Find where the given text appears and provide that cell's center as [x, y] coordinate. 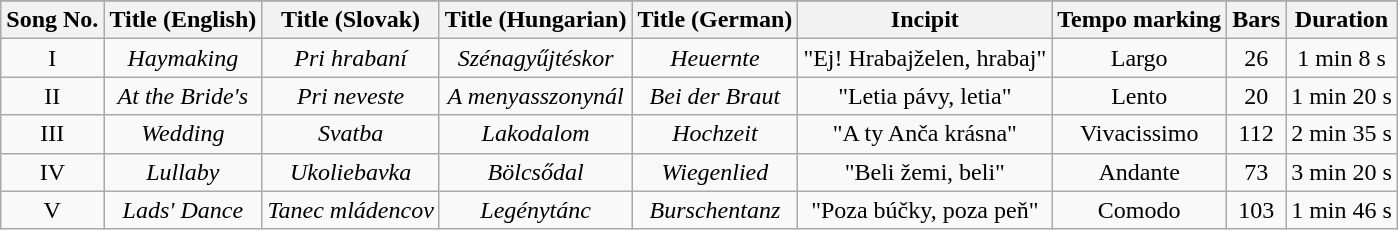
Largo [1140, 58]
Wiegenlied [715, 172]
103 [1256, 210]
Heuernte [715, 58]
Lads' Dance [183, 210]
Duration [1342, 20]
1 min 20 s [1342, 96]
Lullaby [183, 172]
Wedding [183, 134]
Andante [1140, 172]
Title (German) [715, 20]
I [52, 58]
IV [52, 172]
Song No. [52, 20]
Lakodalom [536, 134]
"Letia pávy, letia" [925, 96]
Title (Slovak) [350, 20]
20 [1256, 96]
Title (Hungarian) [536, 20]
Incipit [925, 20]
III [52, 134]
Haymaking [183, 58]
Pri hrabaní [350, 58]
2 min 35 s [1342, 134]
Tempo marking [1140, 20]
Vivacissimo [1140, 134]
Burschentanz [715, 210]
Title (English) [183, 20]
Svatba [350, 134]
A menyasszonynál [536, 96]
At the Bride's [183, 96]
Comodo [1140, 210]
Szénagyűjtéskor [536, 58]
Legénytánc [536, 210]
Ukoliebavka [350, 172]
73 [1256, 172]
Hochzeit [715, 134]
3 min 20 s [1342, 172]
112 [1256, 134]
Bölcsődal [536, 172]
"Poza búčky, poza peň" [925, 210]
Bars [1256, 20]
"Beli žemi, beli" [925, 172]
Pri neveste [350, 96]
"Ej! Hrabajželen, hrabaj" [925, 58]
1 min 8 s [1342, 58]
Bei der Braut [715, 96]
26 [1256, 58]
Lento [1140, 96]
1 min 46 s [1342, 210]
Tanec mládencov [350, 210]
V [52, 210]
"A ty Anča krásna" [925, 134]
II [52, 96]
